Locate the cell with the specified text and output its [X, Y] center coordinate. 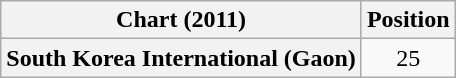
25 [408, 58]
Position [408, 20]
Chart (2011) [182, 20]
South Korea International (Gaon) [182, 58]
